From the cell containing the given text, extract its center point as (X, Y) coordinate. 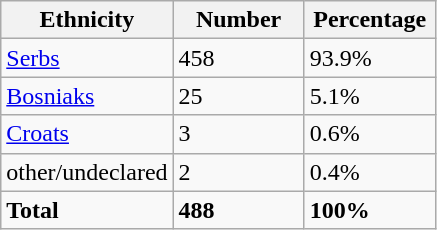
Bosniaks (87, 96)
0.4% (370, 172)
100% (370, 210)
0.6% (370, 134)
Percentage (370, 20)
Croats (87, 134)
other/undeclared (87, 172)
Number (238, 20)
2 (238, 172)
5.1% (370, 96)
25 (238, 96)
Ethnicity (87, 20)
458 (238, 58)
Serbs (87, 58)
488 (238, 210)
3 (238, 134)
93.9% (370, 58)
Total (87, 210)
